Pinpoint the cell where the given text exists, returning its [X, Y] midpoint coordinate. 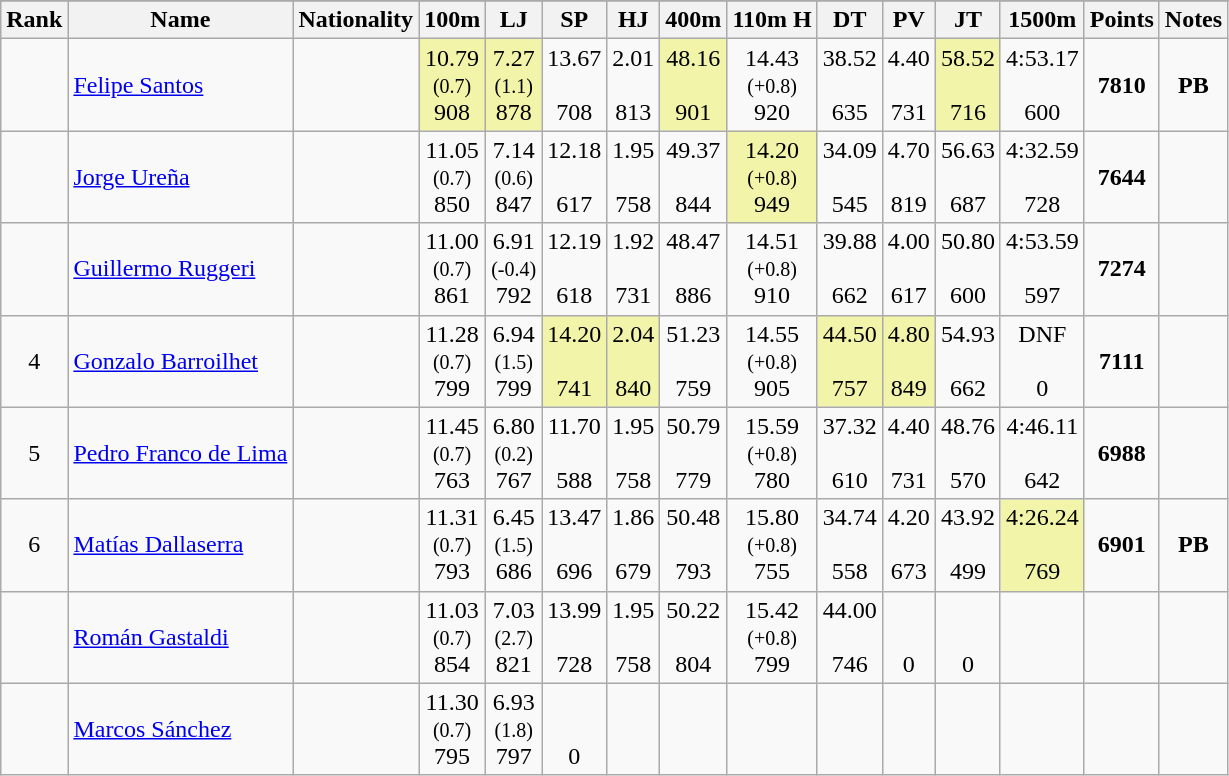
11.03(0.7)854 [452, 637]
SP [574, 20]
1.92731 [634, 269]
14.51(+0.8)910 [772, 269]
50.48793 [694, 545]
58.52716 [968, 85]
10.79(0.7)908 [452, 85]
110m H [772, 20]
11.30(0.7)795 [452, 729]
4.00617 [908, 269]
4:26.24769 [1042, 545]
Román Gastaldi [180, 637]
7274 [1122, 269]
Felipe Santos [180, 85]
48.76570 [968, 453]
11.28(0.7)799 [452, 361]
43.92499 [968, 545]
14.55(+0.8)905 [772, 361]
14.20(+0.8)949 [772, 177]
2.04840 [634, 361]
DT [850, 20]
50.80600 [968, 269]
12.19618 [574, 269]
37.32610 [850, 453]
JT [968, 20]
34.09545 [850, 177]
6988 [1122, 453]
7.27(1.1)878 [514, 85]
7810 [1122, 85]
11.05(0.7)850 [452, 177]
7.14(0.6)847 [514, 177]
13.99728 [574, 637]
15.42(+0.8)799 [772, 637]
Nationality [356, 20]
Marcos Sánchez [180, 729]
Jorge Ureña [180, 177]
4:46.11642 [1042, 453]
Matías Dallaserra [180, 545]
2.01813 [634, 85]
Notes [1193, 20]
49.37844 [694, 177]
56.63687 [968, 177]
51.23759 [694, 361]
15.59(+0.8)780 [772, 453]
54.93662 [968, 361]
11.70588 [574, 453]
44.50757 [850, 361]
11.00(0.7)861 [452, 269]
6.91(-0.4)792 [514, 269]
6.45(1.5)686 [514, 545]
Guillermo Ruggeri [180, 269]
DNF0 [1042, 361]
LJ [514, 20]
13.67708 [574, 85]
400m [694, 20]
12.18617 [574, 177]
4.80849 [908, 361]
1500m [1042, 20]
Name [180, 20]
7111 [1122, 361]
11.31(0.7)793 [452, 545]
HJ [634, 20]
Rank [34, 20]
Points [1122, 20]
4.70819 [908, 177]
6901 [1122, 545]
4 [34, 361]
6.93(1.8)797 [514, 729]
15.80(+0.8)755 [772, 545]
11.45(0.7)763 [452, 453]
34.74558 [850, 545]
14.43(+0.8)920 [772, 85]
7644 [1122, 177]
48.47886 [694, 269]
Pedro Franco de Lima [180, 453]
4:53.59597 [1042, 269]
50.22804 [694, 637]
6.80(0.2)767 [514, 453]
4:53.17600 [1042, 85]
48.16901 [694, 85]
100m [452, 20]
44.00746 [850, 637]
1.86679 [634, 545]
4.20673 [908, 545]
4:32.59728 [1042, 177]
6.94(1.5)799 [514, 361]
Gonzalo Barroilhet [180, 361]
PV [908, 20]
7.03(2.7)821 [514, 637]
5 [34, 453]
50.79779 [694, 453]
6 [34, 545]
39.88662 [850, 269]
13.47696 [574, 545]
14.20741 [574, 361]
38.52635 [850, 85]
